Scan for the cell matching the given text and deliver its [x, y] coordinate at center. 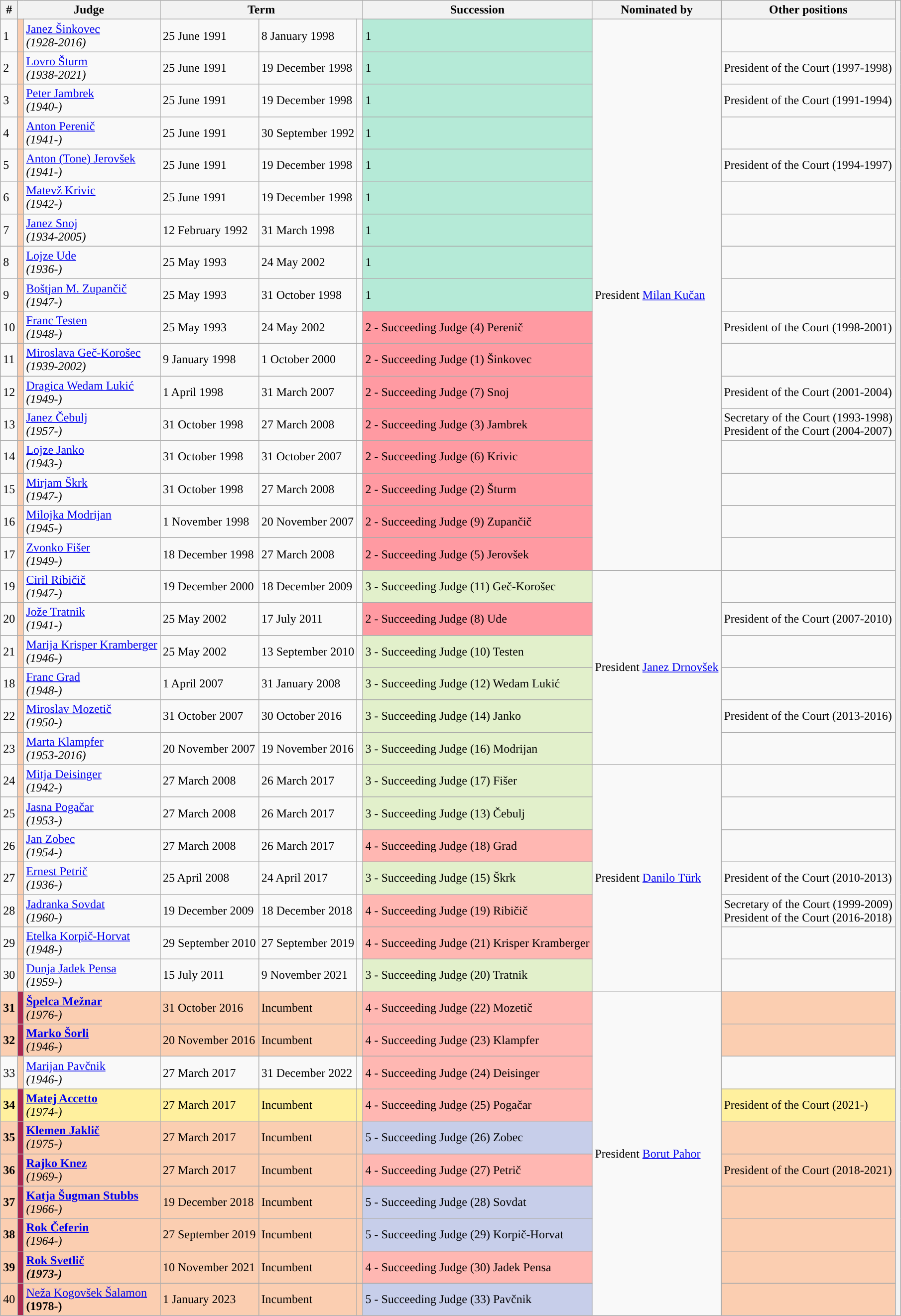
19 December 2009 [209, 911]
8 [9, 262]
Ciril Ribičič(1947-) [92, 587]
Rajko Knez(1969-) [92, 1170]
Dunja Jadek Pensa(1959-) [92, 975]
2 - Succeeding Judge (4) Perenič [477, 327]
10 [9, 327]
17 [9, 554]
19 November 2016 [308, 748]
President of the Court (2007-2010) [808, 619]
25 April 2008 [209, 878]
3 [9, 101]
Marijan Pavčnik(1946-) [92, 1073]
31 [9, 1008]
2 - Succeeding Judge (6) Krivic [477, 457]
Marta Klampfer(1953-2016) [92, 748]
1 April 2007 [209, 683]
Janez Snoj(1934-2005) [92, 230]
President of the Court (1991-1994) [808, 101]
Mirjam Škrk(1947-) [92, 489]
21 [9, 652]
President of the Court (1998-2001) [808, 327]
Lojze Ude(1936-) [92, 262]
1 April 1998 [209, 392]
27 [9, 878]
Mitja Deisinger(1942-) [92, 781]
President of the Court (1997-1998) [808, 68]
Špelca Mežnar(1976-) [92, 1008]
Succession [477, 10]
19 December 2018 [209, 1202]
4 - Succeeding Judge (30) Jadek Pensa [477, 1267]
Anton Perenič(1941-) [92, 132]
37 [9, 1202]
Janez Šinkovec(1928-2016) [92, 36]
Matevž Krivic(1942-) [92, 197]
19 December 2000 [209, 587]
5 - Succeeding Judge (28) Sovdat [477, 1202]
31 March 1998 [308, 230]
31 October 2016 [209, 1008]
Dragica Wedam Lukić(1949-) [92, 392]
Secretary of the Court (1999-2009)President of the Court (2016-2018) [808, 911]
3 - Succeeding Judge (15) Škrk [477, 878]
Jože Tratnik(1941-) [92, 619]
2 - Succeeding Judge (9) Zupančič [477, 522]
2 - Succeeding Judge (3) Jambrek [477, 424]
12 [9, 392]
3 - Succeeding Judge (10) Testen [477, 652]
1 November 1998 [209, 522]
President of the Court (2013-2016) [808, 716]
31 March 2007 [308, 392]
President Danilo Türk [656, 878]
4 - Succeeding Judge (21) Krisper Kramberger [477, 943]
4 - Succeeding Judge (22) Mozetič [477, 1008]
8 January 1998 [308, 36]
31 January 2008 [308, 683]
Neža Kogovšek Šalamon(1978-) [92, 1299]
22 [9, 716]
President of the Court (1994-1997) [808, 165]
31 December 2022 [308, 1073]
32 [9, 1040]
5 [9, 165]
Katja Šugman Stubbs(1966-) [92, 1202]
Jasna Pogačar(1953-) [92, 813]
20 November 2016 [209, 1040]
4 [9, 132]
19 [9, 587]
28 [9, 911]
5 - Succeeding Judge (33) Pavčnik [477, 1299]
4 - Succeeding Judge (19) Ribičič [477, 911]
1 January 2023 [209, 1299]
2 [9, 68]
2 - Succeeding Judge (5) Jerovšek [477, 554]
13 [9, 424]
Jan Zobec(1954-) [92, 846]
Miroslava Geč-Korošec(1939-2002) [92, 360]
2 - Succeeding Judge (1) Šinkovec [477, 360]
Rok Čeferin(1964-) [92, 1234]
25 [9, 813]
President of the Court (2010-2013) [808, 878]
Rok Svetlič(1973-) [92, 1267]
2 - Succeeding Judge (7) Snoj [477, 392]
1 October 2000 [308, 360]
15 [9, 489]
18 December 1998 [209, 554]
Marko Šorli(1946-) [92, 1040]
3 - Succeeding Judge (17) Fišer [477, 781]
15 July 2011 [209, 975]
Other positions [808, 10]
Zvonko Fišer(1949-) [92, 554]
9 [9, 295]
4 - Succeeding Judge (18) Grad [477, 846]
2 - Succeeding Judge (8) Ude [477, 619]
38 [9, 1234]
34 [9, 1105]
3 - Succeeding Judge (13) Čebulj [477, 813]
11 [9, 360]
20 [9, 619]
12 February 1992 [209, 230]
Janez Čebulj(1957-) [92, 424]
3 - Succeeding Judge (14) Janko [477, 716]
18 December 2009 [308, 587]
Boštjan M. Zupančič(1947-) [92, 295]
3 - Succeeding Judge (11) Geč-Korošec [477, 587]
Term [261, 10]
29 September 2010 [209, 943]
17 July 2011 [308, 619]
4 - Succeeding Judge (25) Pogačar [477, 1105]
3 - Succeeding Judge (20) Tratnik [477, 975]
5 - Succeeding Judge (29) Korpič-Horvat [477, 1234]
13 September 2010 [308, 652]
Marija Krisper Kramberger(1946-) [92, 652]
40 [9, 1299]
39 [9, 1267]
Franc Grad(1948-) [92, 683]
14 [9, 457]
Nominated by [656, 10]
35 [9, 1138]
10 November 2021 [209, 1267]
30 October 2016 [308, 716]
President Borut Pahor [656, 1154]
23 [9, 748]
24 April 2017 [308, 878]
Matej Accetto(1974-) [92, 1105]
26 [9, 846]
24 [9, 781]
2 - Succeeding Judge (2) Šturm [477, 489]
7 [9, 230]
9 January 1998 [209, 360]
16 [9, 522]
Judge [89, 10]
President of the Court (2018-2021) [808, 1170]
President Janez Drnovšek [656, 667]
30 September 1992 [308, 132]
Secretary of the Court (1993-1998)President of the Court (2004-2007) [808, 424]
Franc Testen(1948-) [92, 327]
Lovro Šturm(1938-2021) [92, 68]
6 [9, 197]
30 [9, 975]
33 [9, 1073]
5 - Succeeding Judge (26) Zobec [477, 1138]
President of the Court (2021-) [808, 1105]
18 [9, 683]
Lojze Janko(1943-) [92, 457]
Jadranka Sovdat(1960-) [92, 911]
Etelka Korpič-Horvat(1948-) [92, 943]
Ernest Petrič(1936-) [92, 878]
4 - Succeeding Judge (23) Klampfer [477, 1040]
4 - Succeeding Judge (27) Petrič [477, 1170]
3 - Succeeding Judge (12) Wedam Lukić [477, 683]
4 - Succeeding Judge (24) Deisinger [477, 1073]
Peter Jambrek(1940-) [92, 101]
Klemen Jaklič(1975-) [92, 1138]
36 [9, 1170]
9 November 2021 [308, 975]
# [9, 10]
President of the Court (2001-2004) [808, 392]
Anton (Tone) Jerovšek(1941-) [92, 165]
29 [9, 943]
3 - Succeeding Judge (16) Modrijan [477, 748]
Milojka Modrijan(1945-) [92, 522]
Miroslav Mozetič(1950-) [92, 716]
18 December 2018 [308, 911]
President Milan Kučan [656, 295]
